Identify which cell holds the provided text, then report its [x, y] central coordinate. 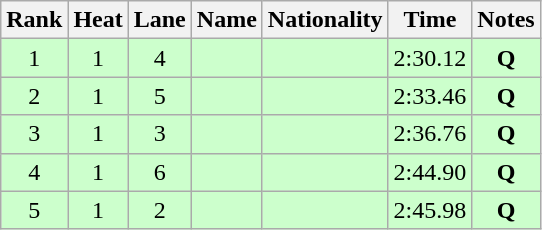
2:44.90 [430, 172]
Time [430, 20]
2:30.12 [430, 58]
Name [226, 20]
Lane [160, 20]
2:33.46 [430, 96]
Notes [506, 20]
Rank [34, 20]
Nationality [325, 20]
2:45.98 [430, 210]
Heat [98, 20]
6 [160, 172]
2:36.76 [430, 134]
